Provide the (X, Y) coordinate of the cell's center where the given text is located.  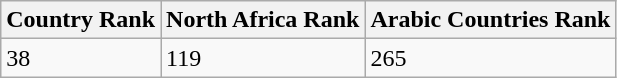
Arabic Countries Rank (490, 20)
North Africa Rank (263, 20)
265 (490, 58)
119 (263, 58)
38 (81, 58)
Country Rank (81, 20)
